Output the [X, Y] coordinate of the center of the cell containing the given text.  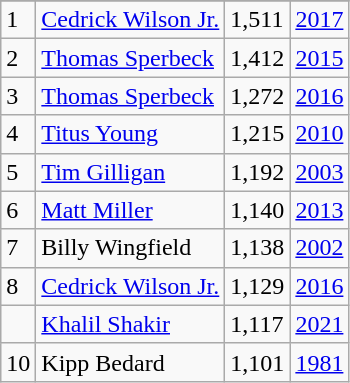
Khalil Shakir [130, 324]
1,412 [258, 58]
Tim Gilligan [130, 172]
1,138 [258, 248]
3 [18, 96]
2015 [320, 58]
Matt Miller [130, 210]
2003 [320, 172]
2002 [320, 248]
1981 [320, 362]
8 [18, 286]
1,101 [258, 362]
2017 [320, 20]
1,140 [258, 210]
1,192 [258, 172]
6 [18, 210]
1,129 [258, 286]
1 [18, 20]
1,117 [258, 324]
1,272 [258, 96]
7 [18, 248]
2021 [320, 324]
1,215 [258, 134]
4 [18, 134]
5 [18, 172]
Kipp Bedard [130, 362]
Billy Wingfield [130, 248]
2010 [320, 134]
2 [18, 58]
1,511 [258, 20]
2013 [320, 210]
10 [18, 362]
Titus Young [130, 134]
